Output the (x, y) coordinate of the center of the cell containing the given text.  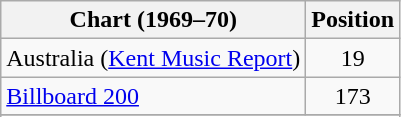
Australia (Kent Music Report) (154, 58)
Chart (1969–70) (154, 20)
19 (353, 58)
173 (353, 96)
Billboard 200 (154, 96)
Position (353, 20)
